Identify which cell holds the provided text, then report its (x, y) central coordinate. 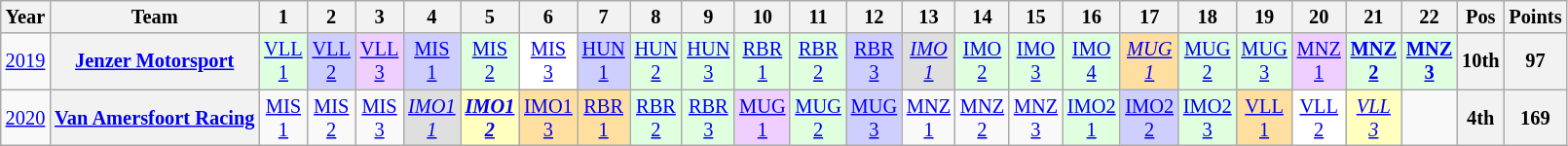
Van Amersfoort Racing (154, 118)
IMO3 (1036, 61)
11 (818, 17)
Jenzer Motorsport (154, 61)
13 (929, 17)
17 (1149, 17)
2020 (25, 118)
97 (1535, 61)
4th (1480, 118)
15 (1036, 17)
Year (25, 17)
Pos (1480, 17)
7 (604, 17)
IMO23 (1208, 118)
16 (1092, 17)
10th (1480, 61)
3 (380, 17)
2019 (25, 61)
6 (548, 17)
HUN2 (656, 61)
2 (331, 17)
19 (1264, 17)
5 (491, 17)
8 (656, 17)
IMO4 (1092, 61)
HUN1 (604, 61)
Points (1535, 17)
IMO22 (1149, 118)
20 (1319, 17)
HUN3 (708, 61)
22 (1430, 17)
IMO21 (1092, 118)
10 (762, 17)
9 (708, 17)
Team (154, 17)
18 (1208, 17)
12 (875, 17)
IMO1 (929, 61)
21 (1373, 17)
IMO12 (491, 118)
IMO11 (431, 118)
IMO13 (548, 118)
4 (431, 17)
169 (1535, 118)
14 (982, 17)
1 (282, 17)
IMO2 (982, 61)
